Determine the [x, y] coordinate at the center of the cell enclosing the given text.  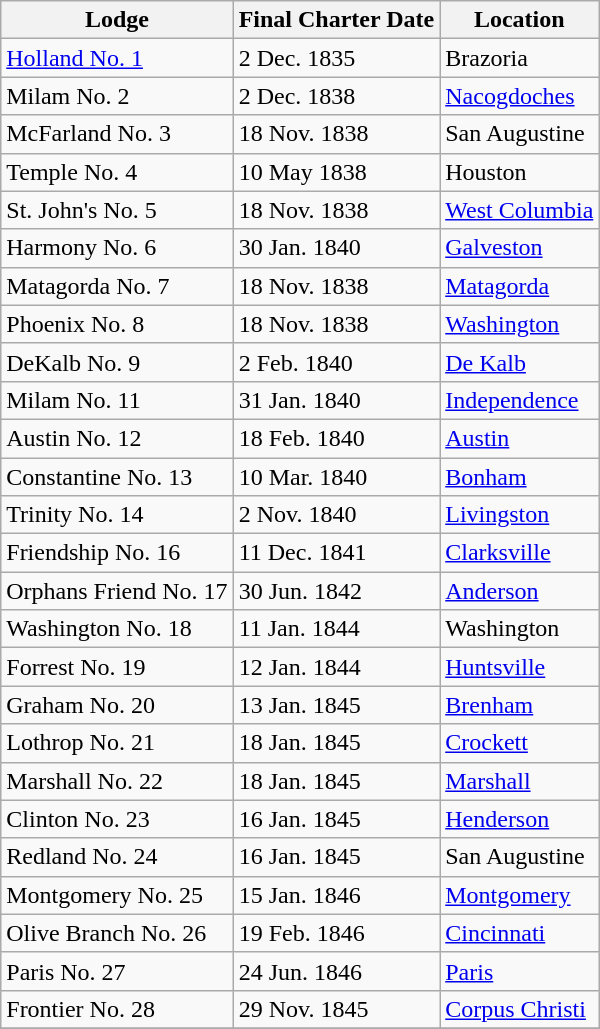
Milam No. 2 [117, 96]
Crockett [520, 743]
Redland No. 24 [117, 857]
29 Nov. 1845 [336, 1009]
Houston [520, 172]
Trinity No. 14 [117, 515]
Paris No. 27 [117, 971]
2 Dec. 1838 [336, 96]
Clinton No. 23 [117, 819]
West Columbia [520, 210]
Lodge [117, 20]
Final Charter Date [336, 20]
Frontier No. 28 [117, 1009]
Milam No. 11 [117, 400]
Anderson [520, 591]
Austin No. 12 [117, 438]
Lothrop No. 21 [117, 743]
Henderson [520, 819]
Orphans Friend No. 17 [117, 591]
Independence [520, 400]
13 Jan. 1845 [336, 705]
2 Nov. 1840 [336, 515]
Forrest No. 19 [117, 667]
Phoenix No. 8 [117, 324]
Matagorda [520, 286]
Montgomery No. 25 [117, 895]
Harmony No. 6 [117, 248]
Cincinnati [520, 933]
30 Jan. 1840 [336, 248]
19 Feb. 1846 [336, 933]
Temple No. 4 [117, 172]
St. John's No. 5 [117, 210]
30 Jun. 1842 [336, 591]
2 Feb. 1840 [336, 362]
Matagorda No. 7 [117, 286]
2 Dec. 1835 [336, 58]
Brenham [520, 705]
10 May 1838 [336, 172]
Paris [520, 971]
Holland No. 1 [117, 58]
Brazoria [520, 58]
12 Jan. 1844 [336, 667]
11 Dec. 1841 [336, 553]
Clarksville [520, 553]
Location [520, 20]
Friendship No. 16 [117, 553]
24 Jun. 1846 [336, 971]
Marshall No. 22 [117, 781]
McFarland No. 3 [117, 134]
Marshall [520, 781]
Bonham [520, 477]
Livingston [520, 515]
31 Jan. 1840 [336, 400]
10 Mar. 1840 [336, 477]
Washington No. 18 [117, 629]
Austin [520, 438]
18 Feb. 1840 [336, 438]
De Kalb [520, 362]
Corpus Christi [520, 1009]
Galveston [520, 248]
Nacogdoches [520, 96]
Olive Branch No. 26 [117, 933]
Constantine No. 13 [117, 477]
11 Jan. 1844 [336, 629]
15 Jan. 1846 [336, 895]
Huntsville [520, 667]
DeKalb No. 9 [117, 362]
Montgomery [520, 895]
Graham No. 20 [117, 705]
